Capture the cell that displays the provided text and extract its [x, y] central coordinate. 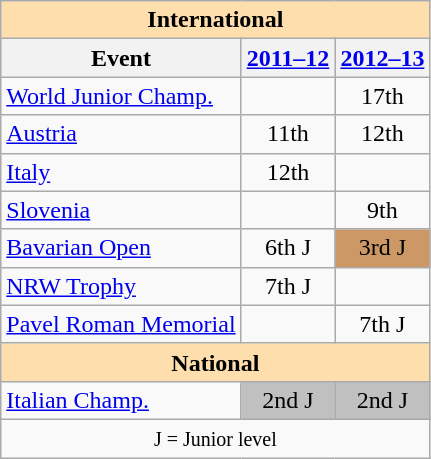
6th J [288, 248]
NRW Trophy [121, 286]
Slovenia [121, 210]
Pavel Roman Memorial [121, 324]
3rd J [382, 248]
World Junior Champ. [121, 96]
2011–12 [288, 58]
2012–13 [382, 58]
Austria [121, 134]
Italian Champ. [121, 400]
J = Junior level [216, 438]
11th [288, 134]
17th [382, 96]
Event [121, 58]
Bavarian Open [121, 248]
National [216, 362]
9th [382, 210]
International [216, 20]
Italy [121, 172]
